Detect which cell encompasses the target text, then output its [x, y] center coordinate. 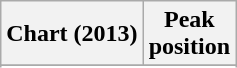
Chart (2013) [72, 34]
Peakposition [189, 34]
